Detect which cell encompasses the target text, then output its [X, Y] center coordinate. 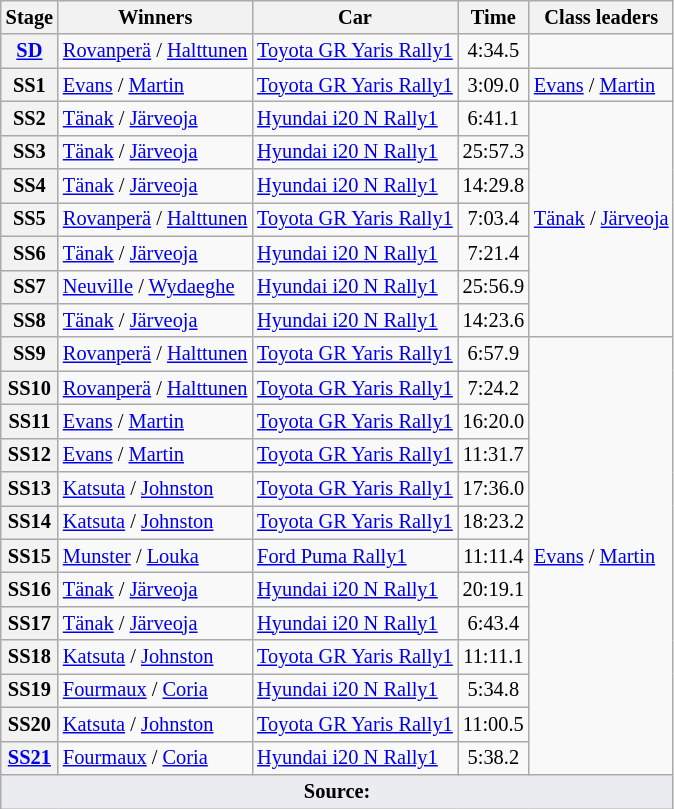
SS16 [30, 589]
Time [494, 17]
14:23.6 [494, 320]
11:31.7 [494, 455]
6:41.1 [494, 118]
SS15 [30, 556]
20:19.1 [494, 589]
Munster / Louka [155, 556]
Winners [155, 17]
16:20.0 [494, 421]
Source: [338, 791]
11:00.5 [494, 724]
7:24.2 [494, 388]
Stage [30, 17]
SS6 [30, 253]
SS14 [30, 522]
6:43.4 [494, 623]
SD [30, 51]
SS19 [30, 690]
SS9 [30, 354]
14:29.8 [494, 186]
6:57.9 [494, 354]
SS1 [30, 85]
SS7 [30, 287]
11:11.1 [494, 657]
4:34.5 [494, 51]
SS21 [30, 758]
SS10 [30, 388]
SS12 [30, 455]
5:38.2 [494, 758]
SS5 [30, 219]
SS2 [30, 118]
SS13 [30, 489]
25:57.3 [494, 152]
18:23.2 [494, 522]
SS3 [30, 152]
Neuville / Wydaeghe [155, 287]
5:34.8 [494, 690]
7:03.4 [494, 219]
7:21.4 [494, 253]
SS17 [30, 623]
SS11 [30, 421]
SS4 [30, 186]
SS18 [30, 657]
17:36.0 [494, 489]
Class leaders [601, 17]
3:09.0 [494, 85]
Car [354, 17]
Ford Puma Rally1 [354, 556]
11:11.4 [494, 556]
25:56.9 [494, 287]
SS20 [30, 724]
SS8 [30, 320]
